Return [X, Y] of the center of cell containing provided text 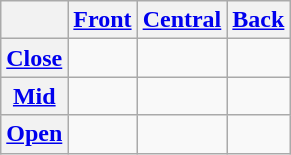
Front [102, 20]
Mid [34, 96]
Open [34, 134]
Back [258, 20]
Central [182, 20]
Close [34, 58]
